Find where the given text appears and provide that cell's center as (x, y) coordinate. 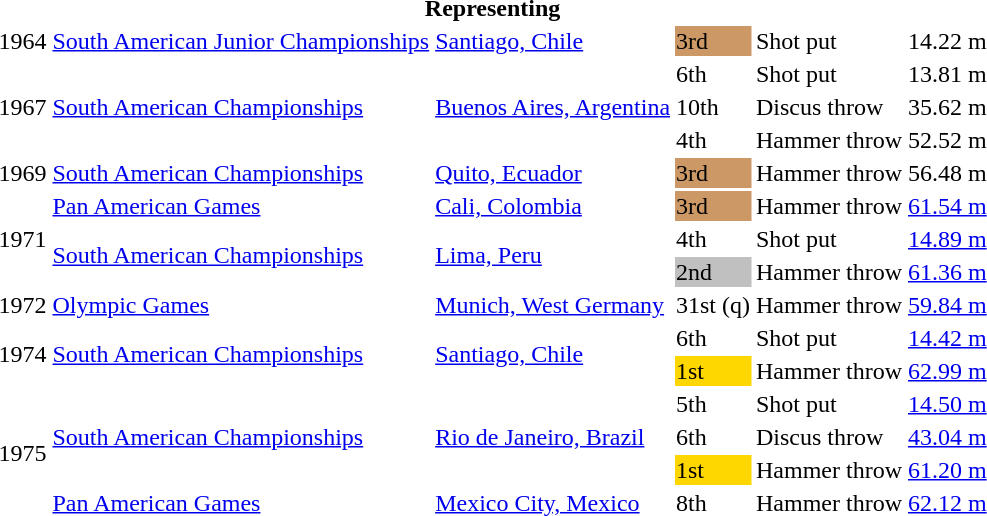
Rio de Janeiro, Brazil (553, 437)
Cali, Colombia (553, 206)
Pan American Games (241, 206)
31st (q) (714, 305)
5th (714, 404)
10th (714, 107)
2nd (714, 272)
Olympic Games (241, 305)
Buenos Aires, Argentina (553, 107)
Quito, Ecuador (553, 173)
Munich, West Germany (553, 305)
Lima, Peru (553, 256)
South American Junior Championships (241, 41)
